Detect which cell encompasses the target text, then output its (x, y) center coordinate. 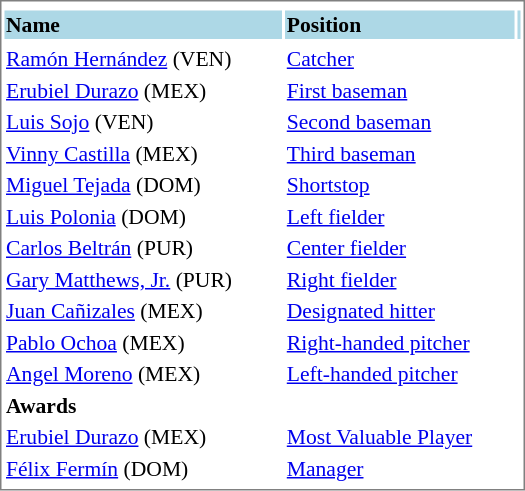
Third baseman (400, 154)
Luis Sojo (VEN) (143, 122)
Ramón Hernández (VEN) (143, 59)
Carlos Beltrán (PUR) (143, 248)
Pablo Ochoa (MEX) (143, 342)
Catcher (400, 59)
Juan Cañizales (MEX) (143, 311)
Most Valuable Player (400, 437)
Miguel Tejada (DOM) (143, 185)
Center fielder (400, 248)
Second baseman (400, 122)
Shortstop (400, 185)
Vinny Castilla (MEX) (143, 154)
Right fielder (400, 280)
Left-handed pitcher (400, 374)
Awards (143, 406)
First baseman (400, 90)
Right-handed pitcher (400, 342)
Position (400, 24)
Angel Moreno (MEX) (143, 374)
Name (143, 24)
Gary Matthews, Jr. (PUR) (143, 280)
Left fielder (400, 216)
Manager (400, 468)
Designated hitter (400, 311)
Félix Fermín (DOM) (143, 468)
Luis Polonia (DOM) (143, 216)
